Provide the (X, Y) coordinate of the cell's center where the given text is located.  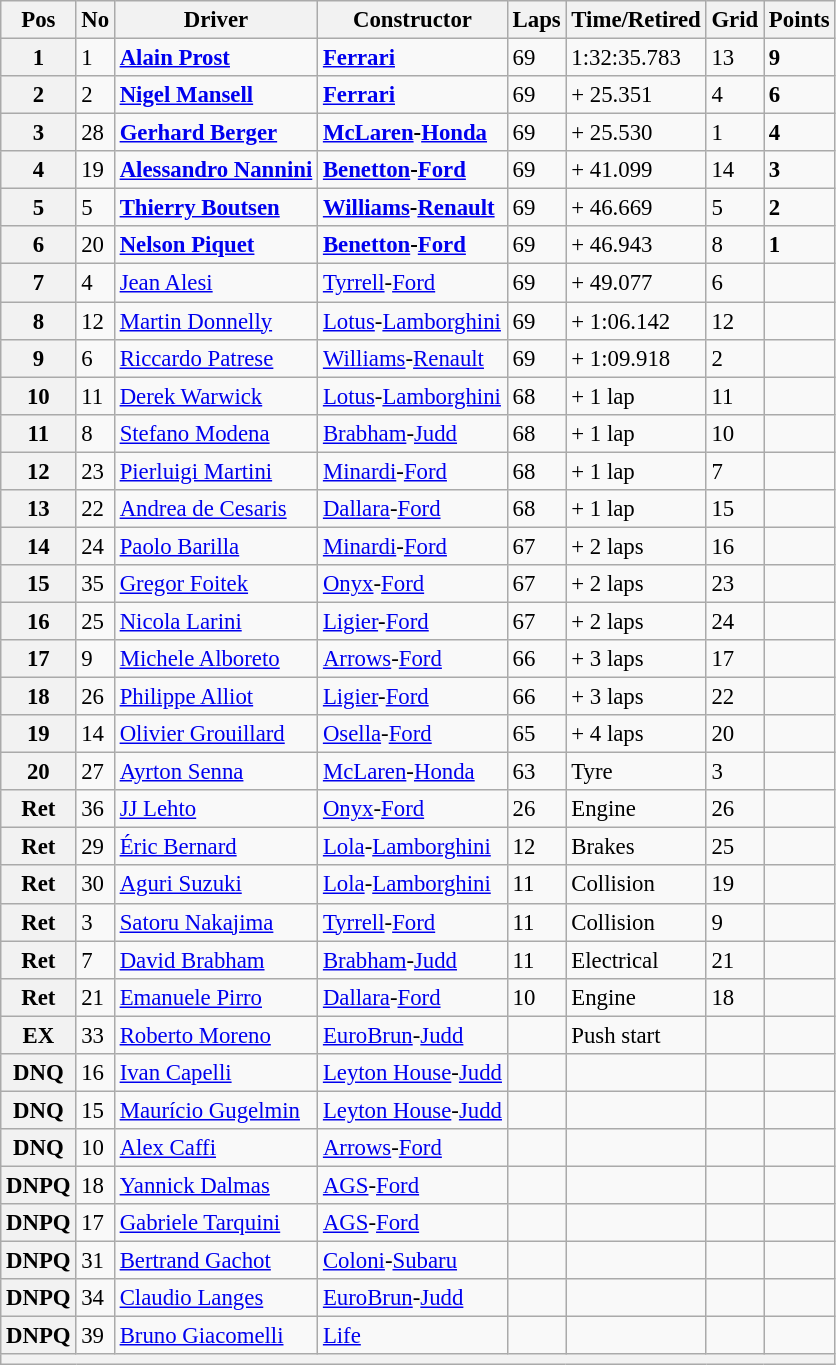
Gabriele Tarquini (216, 1223)
Nelson Piquet (216, 245)
Bertrand Gachot (216, 1261)
David Brabham (216, 960)
Emanuele Pirro (216, 997)
28 (95, 133)
Points (800, 20)
+ 1:06.142 (636, 321)
+ 46.943 (636, 245)
Jean Alesi (216, 283)
Osella-Ford (413, 734)
29 (95, 847)
Grid (734, 20)
Paolo Barilla (216, 546)
JJ Lehto (216, 809)
+ 49.077 (636, 283)
Ayrton Senna (216, 772)
Tyre (636, 772)
Brakes (636, 847)
35 (95, 584)
Electrical (636, 960)
Nicola Larini (216, 621)
Push start (636, 1035)
30 (95, 885)
Michele Alboreto (216, 659)
34 (95, 1298)
39 (95, 1336)
Maurício Gugelmin (216, 1110)
Riccardo Patrese (216, 358)
Martin Donnelly (216, 321)
+ 25.351 (636, 95)
Life (413, 1336)
Gregor Foitek (216, 584)
Aguri Suzuki (216, 885)
1:32:35.783 (636, 58)
Stefano Modena (216, 433)
31 (95, 1261)
65 (536, 734)
Thierry Boutsen (216, 208)
Nigel Mansell (216, 95)
+ 4 laps (636, 734)
63 (536, 772)
Claudio Langes (216, 1298)
Laps (536, 20)
Éric Bernard (216, 847)
33 (95, 1035)
Alex Caffi (216, 1148)
Pos (38, 20)
Olivier Grouillard (216, 734)
+ 41.099 (636, 170)
Constructor (413, 20)
Bruno Giacomelli (216, 1336)
EX (38, 1035)
Time/Retired (636, 20)
Ivan Capelli (216, 1073)
Yannick Dalmas (216, 1185)
36 (95, 809)
+ 1:09.918 (636, 358)
+ 25.530 (636, 133)
+ 46.669 (636, 208)
Coloni-Subaru (413, 1261)
Alessandro Nannini (216, 170)
Derek Warwick (216, 396)
Philippe Alliot (216, 697)
27 (95, 772)
No (95, 20)
Roberto Moreno (216, 1035)
Driver (216, 20)
Alain Prost (216, 58)
Andrea de Cesaris (216, 509)
Satoru Nakajima (216, 922)
Pierluigi Martini (216, 471)
Gerhard Berger (216, 133)
